Determine the (X, Y) coordinate at the center of the cell enclosing the given text.  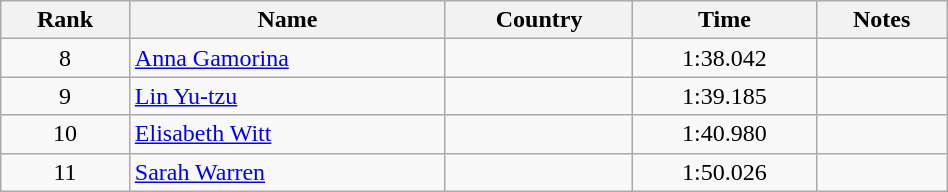
10 (66, 134)
1:38.042 (724, 58)
Elisabeth Witt (287, 134)
Rank (66, 20)
Anna Gamorina (287, 58)
Sarah Warren (287, 172)
1:39.185 (724, 96)
Lin Yu-tzu (287, 96)
Notes (882, 20)
11 (66, 172)
Country (538, 20)
Name (287, 20)
8 (66, 58)
1:50.026 (724, 172)
Time (724, 20)
9 (66, 96)
1:40.980 (724, 134)
